Detect which cell encompasses the target text, then output its (X, Y) center coordinate. 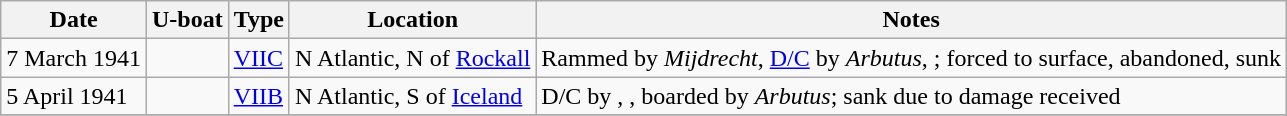
Notes (912, 20)
Location (412, 20)
N Atlantic, S of Iceland (412, 96)
VIIC (258, 58)
D/C by , , boarded by Arbutus; sank due to damage received (912, 96)
7 March 1941 (74, 58)
5 April 1941 (74, 96)
U-boat (187, 20)
VIIB (258, 96)
Type (258, 20)
N Atlantic, N of Rockall (412, 58)
Date (74, 20)
Rammed by Mijdrecht, D/C by Arbutus, ; forced to surface, abandoned, sunk (912, 58)
